Find where the given text appears and provide that cell's center as (X, Y) coordinate. 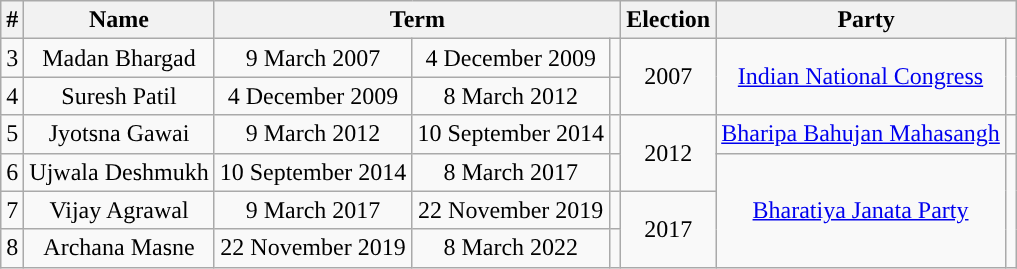
Name (119, 20)
Ujwala Deshmukh (119, 172)
Vijay Agrawal (119, 210)
6 (12, 172)
7 (12, 210)
Suresh Patil (119, 96)
Bharipa Bahujan Mahasangh (861, 134)
2012 (668, 153)
Bharatiya Janata Party (861, 210)
9 March 2017 (313, 210)
5 (12, 134)
3 (12, 58)
2017 (668, 229)
8 (12, 248)
Madan Bhargad (119, 58)
Term (417, 20)
8 March 2012 (511, 96)
8 March 2017 (511, 172)
Jyotsna Gawai (119, 134)
9 March 2007 (313, 58)
Indian National Congress (861, 77)
# (12, 20)
4 (12, 96)
Election (668, 20)
9 March 2012 (313, 134)
Archana Masne (119, 248)
8 March 2022 (511, 248)
2007 (668, 77)
Party (866, 20)
